Pinpoint the cell where the given text exists, returning its [x, y] midpoint coordinate. 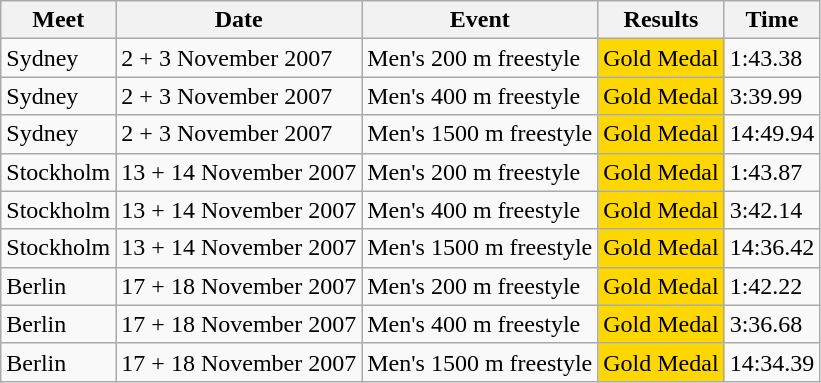
Time [772, 20]
3:42.14 [772, 210]
14:49.94 [772, 134]
1:43.38 [772, 58]
Event [480, 20]
1:42.22 [772, 286]
3:39.99 [772, 96]
Meet [58, 20]
3:36.68 [772, 324]
Date [239, 20]
14:36.42 [772, 248]
Results [661, 20]
14:34.39 [772, 362]
1:43.87 [772, 172]
